Detect which cell encompasses the target text, then output its [x, y] center coordinate. 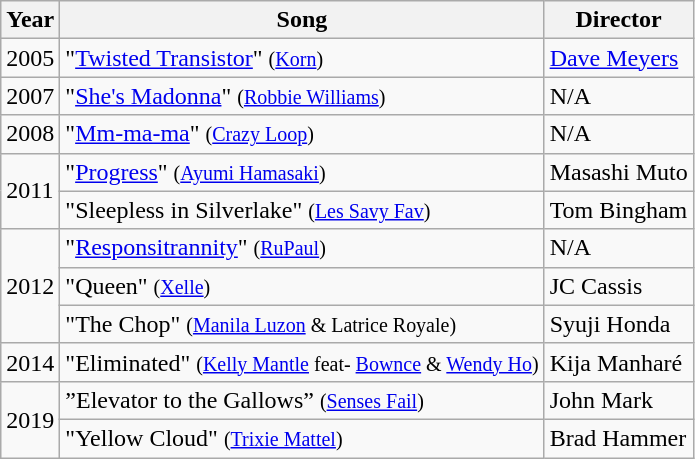
Dave Meyers [618, 58]
"Queen" (Xelle) [302, 286]
2007 [30, 96]
Director [618, 20]
Syuji Honda [618, 324]
"The Chop" (Manila Luzon & Latrice Royale) [302, 324]
John Mark [618, 400]
2005 [30, 58]
"She's Madonna" (Robbie Williams) [302, 96]
”Elevator to the Gallows” (Senses Fail) [302, 400]
2011 [30, 191]
2008 [30, 134]
2014 [30, 362]
2019 [30, 419]
Year [30, 20]
2012 [30, 286]
Brad Hammer [618, 438]
"Yellow Cloud" (Trixie Mattel) [302, 438]
"Twisted Transistor" (Korn) [302, 58]
"Responsitrannity" (RuPaul) [302, 248]
Masashi Muto [618, 172]
"Progress" (Ayumi Hamasaki) [302, 172]
"Mm-ma-ma" (Crazy Loop) [302, 134]
JC Cassis [618, 286]
Tom Bingham [618, 210]
"Eliminated" (Kelly Mantle feat- Bownce & Wendy Ho) [302, 362]
Kija Manharé [618, 362]
"Sleepless in Silverlake" (Les Savy Fav) [302, 210]
Song [302, 20]
